Identify which cell holds the provided text, then report its [X, Y] central coordinate. 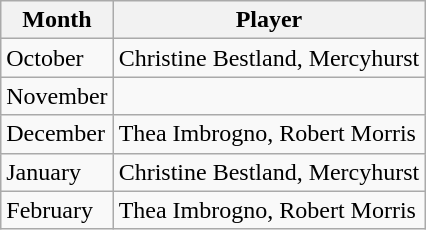
December [57, 134]
Player [269, 20]
October [57, 58]
February [57, 210]
November [57, 96]
Month [57, 20]
January [57, 172]
